Identify which cell holds the provided text, then report its (X, Y) central coordinate. 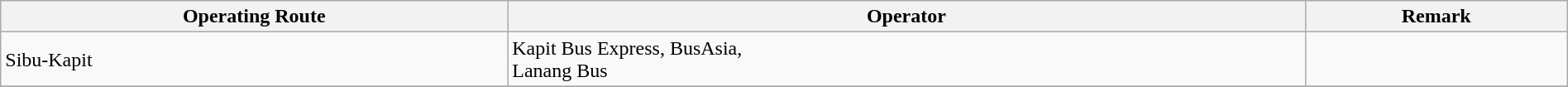
Operator (906, 17)
Kapit Bus Express, BusAsia,Lanang Bus (906, 60)
Sibu-Kapit (255, 60)
Operating Route (255, 17)
Remark (1436, 17)
